Return the (x, y) coordinate for the center point of the cell that contains the specified text.  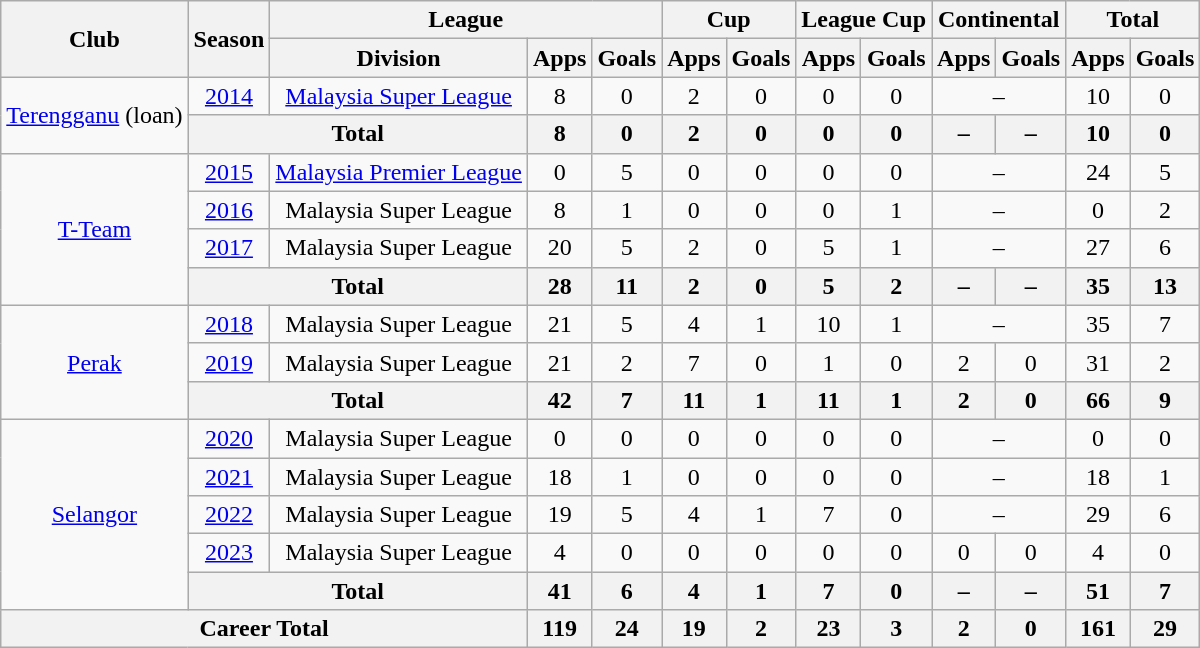
Perak (94, 362)
2015 (229, 172)
31 (1098, 362)
41 (559, 591)
Club (94, 39)
23 (828, 629)
League (466, 20)
2017 (229, 248)
2022 (229, 515)
51 (1098, 591)
2014 (229, 96)
Career Total (264, 629)
13 (1165, 286)
League Cup (864, 20)
2018 (229, 324)
20 (559, 248)
9 (1165, 400)
2016 (229, 210)
2023 (229, 553)
119 (559, 629)
3 (896, 629)
2020 (229, 438)
66 (1098, 400)
Season (229, 39)
2019 (229, 362)
161 (1098, 629)
Cup (729, 20)
Continental (999, 20)
T-Team (94, 229)
2021 (229, 477)
Terengganu (loan) (94, 115)
42 (559, 400)
28 (559, 286)
Malaysia Premier League (399, 172)
Selangor (94, 514)
Division (399, 58)
27 (1098, 248)
